Return [x, y] of the center of cell containing provided text 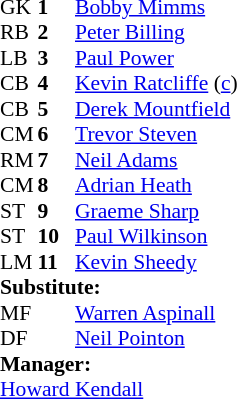
RM [19, 160]
7 [57, 160]
LM [19, 262]
9 [57, 211]
DF [19, 339]
10 [57, 237]
LB [19, 58]
6 [57, 135]
RB [19, 33]
2 [57, 33]
8 [57, 185]
4 [57, 83]
11 [57, 262]
5 [57, 109]
3 [57, 58]
MF [19, 313]
